Return the (x, y) coordinate for the center point of the cell that contains the specified text.  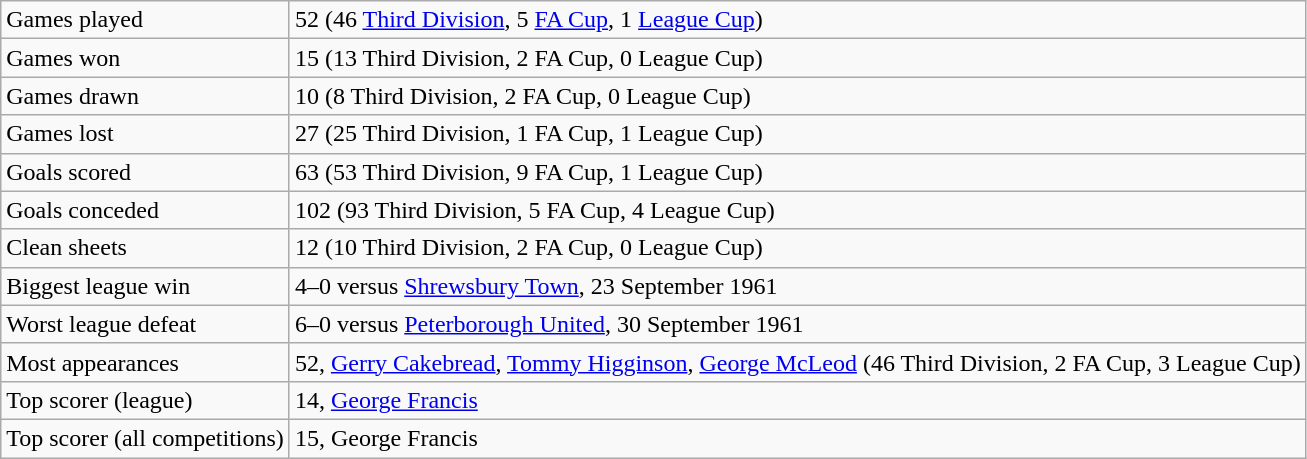
4–0 versus Shrewsbury Town, 23 September 1961 (798, 286)
15 (13 Third Division, 2 FA Cup, 0 League Cup) (798, 58)
Worst league defeat (146, 324)
15, George Francis (798, 438)
Biggest league win (146, 286)
Games lost (146, 134)
10 (8 Third Division, 2 FA Cup, 0 League Cup) (798, 96)
52, Gerry Cakebread, Tommy Higginson, George McLeod (46 Third Division, 2 FA Cup, 3 League Cup) (798, 362)
Top scorer (all competitions) (146, 438)
14, George Francis (798, 400)
102 (93 Third Division, 5 FA Cup, 4 League Cup) (798, 210)
Games played (146, 20)
Most appearances (146, 362)
Top scorer (league) (146, 400)
Goals scored (146, 172)
Clean sheets (146, 248)
63 (53 Third Division, 9 FA Cup, 1 League Cup) (798, 172)
6–0 versus Peterborough United, 30 September 1961 (798, 324)
12 (10 Third Division, 2 FA Cup, 0 League Cup) (798, 248)
Games drawn (146, 96)
Goals conceded (146, 210)
52 (46 Third Division, 5 FA Cup, 1 League Cup) (798, 20)
Games won (146, 58)
27 (25 Third Division, 1 FA Cup, 1 League Cup) (798, 134)
